For the text-containing cell, return its midpoint in (x, y) coordinate format. 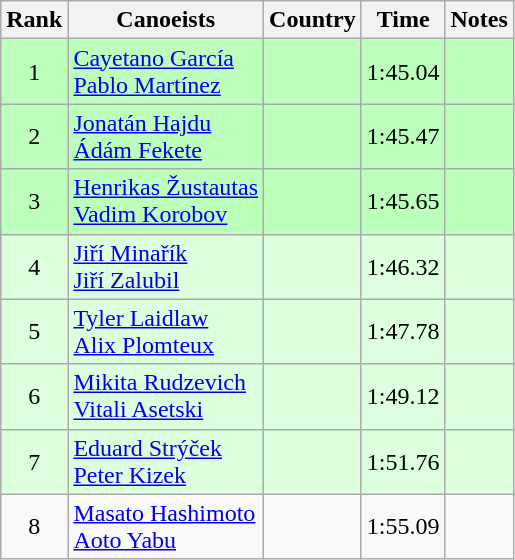
1:55.09 (403, 526)
7 (34, 462)
4 (34, 266)
6 (34, 396)
Tyler LaidlawAlix Plomteux (166, 332)
Henrikas ŽustautasVadim Korobov (166, 202)
Jiří MinaříkJiří Zalubil (166, 266)
1:49.12 (403, 396)
8 (34, 526)
Cayetano GarcíaPablo Martínez (166, 72)
5 (34, 332)
Eduard StrýčekPeter Kizek (166, 462)
1:45.04 (403, 72)
1:47.78 (403, 332)
1 (34, 72)
1:51.76 (403, 462)
3 (34, 202)
Notes (479, 20)
Country (313, 20)
Rank (34, 20)
2 (34, 136)
Jonatán HajduÁdám Fekete (166, 136)
1:45.65 (403, 202)
Mikita RudzevichVitali Asetski (166, 396)
Canoeists (166, 20)
Time (403, 20)
1:45.47 (403, 136)
1:46.32 (403, 266)
Masato HashimotoAoto Yabu (166, 526)
